Identify which cell holds the provided text, then report its [x, y] central coordinate. 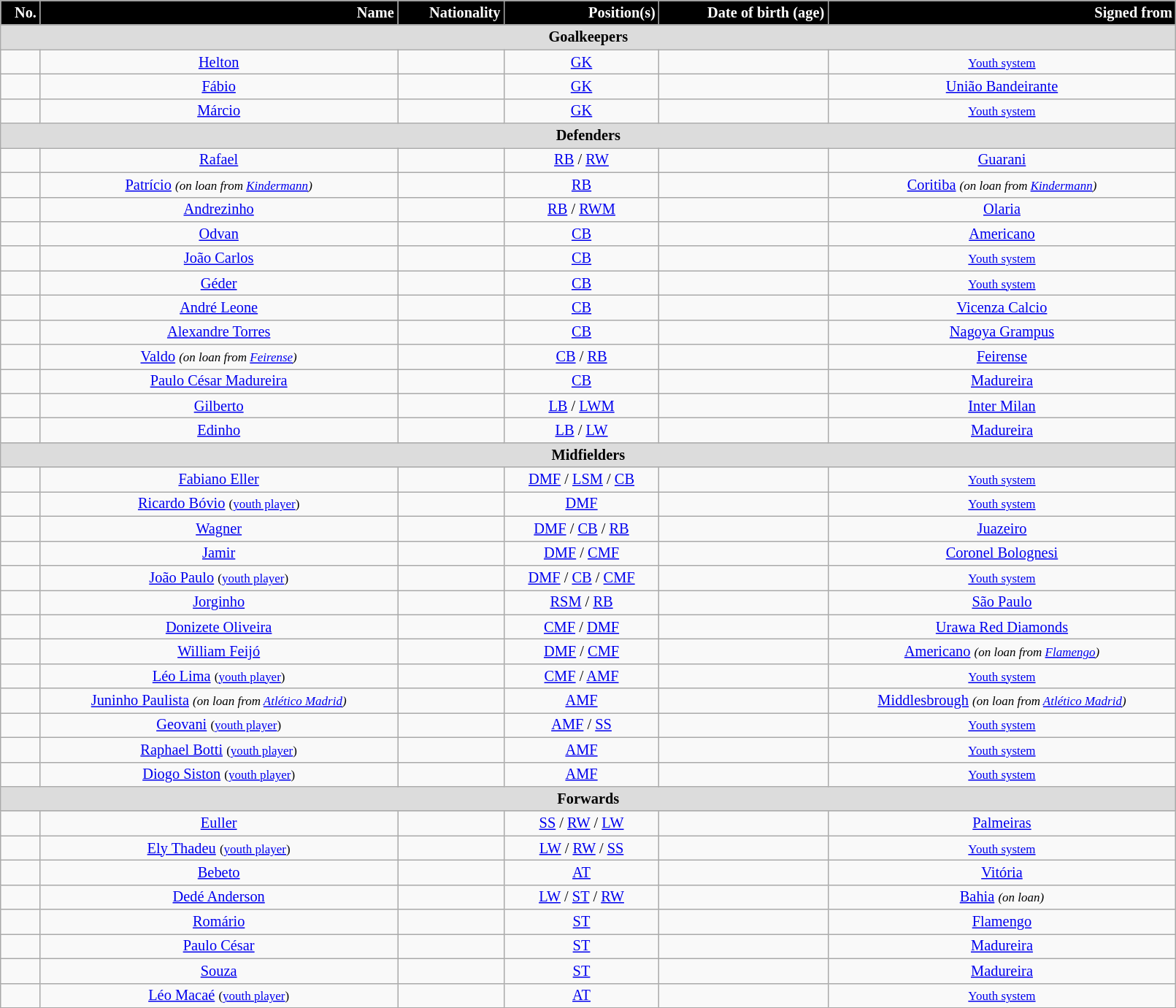
AMF / SS [581, 725]
Nagoya Grampus [1002, 332]
Alexandre Torres [219, 332]
Géder [219, 283]
Palmeiras [1002, 823]
DMF / LSM / CB [581, 480]
Souza [219, 971]
Edinho [219, 430]
Wagner [219, 528]
Donizete Oliveira [219, 627]
Márcio [219, 111]
RB / RW [581, 160]
Urawa Red Diamonds [1002, 627]
Date of birth (age) [743, 12]
Euller [219, 823]
LB / LWM [581, 406]
Patrício (on loan from Kindermann) [219, 185]
No. [20, 12]
André Leone [219, 307]
Forwards [588, 799]
Helton [219, 62]
Juninho Paulista (on loan from Atlético Madrid) [219, 701]
Andrezinho [219, 209]
Name [219, 12]
Coritiba (on loan from Kindermann) [1002, 185]
Gilberto [219, 406]
Goalkeepers [588, 37]
Diogo Siston (youth player) [219, 774]
CMF / DMF [581, 627]
LW / RW / SS [581, 848]
Nationality [451, 12]
Ricardo Bóvio (youth player) [219, 504]
Paulo César [219, 946]
Dedé Anderson [219, 897]
RSM / RB [581, 602]
Bebeto [219, 872]
LW / ST / RW [581, 897]
Romário [219, 922]
União Bandeirante [1002, 86]
Léo Macaé (youth player) [219, 996]
Middlesbrough (on loan from Atlético Madrid) [1002, 701]
Signed from [1002, 12]
Fábio [219, 86]
Position(s) [581, 12]
Geovani (youth player) [219, 725]
Valdo (on loan from Feirense) [219, 357]
Vitória [1002, 872]
Feirense [1002, 357]
Americano (on loan from Flamengo) [1002, 651]
Midfielders [588, 455]
Fabiano Eller [219, 480]
William Feijó [219, 651]
João Paulo (youth player) [219, 577]
Flamengo [1002, 922]
João Carlos [219, 258]
Odvan [219, 234]
Paulo César Madureira [219, 381]
Raphael Botti (youth player) [219, 750]
RB / RWM [581, 209]
Defenders [588, 136]
Bahia (on loan) [1002, 897]
CB / RB [581, 357]
Olaria [1002, 209]
Jamir [219, 553]
Léo Lima (youth player) [219, 676]
DMF [581, 504]
RB [581, 185]
Americano [1002, 234]
Juazeiro [1002, 528]
Vicenza Calcio [1002, 307]
Inter Milan [1002, 406]
Jorginho [219, 602]
DMF / CB / RB [581, 528]
Guarani [1002, 160]
CMF / AMF [581, 676]
Coronel Bolognesi [1002, 553]
DMF / CB / CMF [581, 577]
Ely Thadeu (youth player) [219, 848]
SS / RW / LW [581, 823]
São Paulo [1002, 602]
Rafael [219, 160]
LB / LW [581, 430]
